Scan for the cell matching the given text and deliver its [X, Y] coordinate at center. 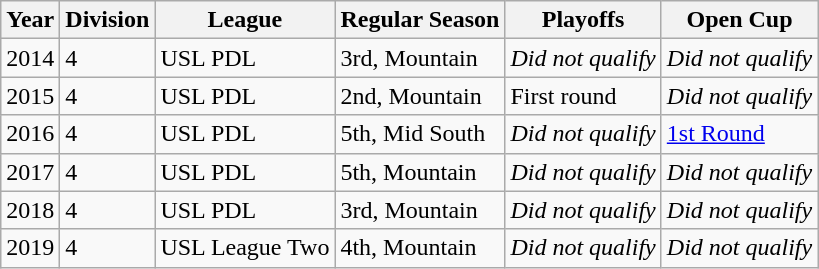
Year [30, 20]
2014 [30, 58]
Playoffs [583, 20]
4th, Mountain [420, 248]
League [245, 20]
USL League Two [245, 248]
1st Round [739, 134]
Open Cup [739, 20]
2nd, Mountain [420, 96]
2016 [30, 134]
First round [583, 96]
Division [108, 20]
2017 [30, 172]
2019 [30, 248]
5th, Mid South [420, 134]
2015 [30, 96]
Regular Season [420, 20]
2018 [30, 210]
5th, Mountain [420, 172]
